From the cell containing the given text, extract its center point as [x, y] coordinate. 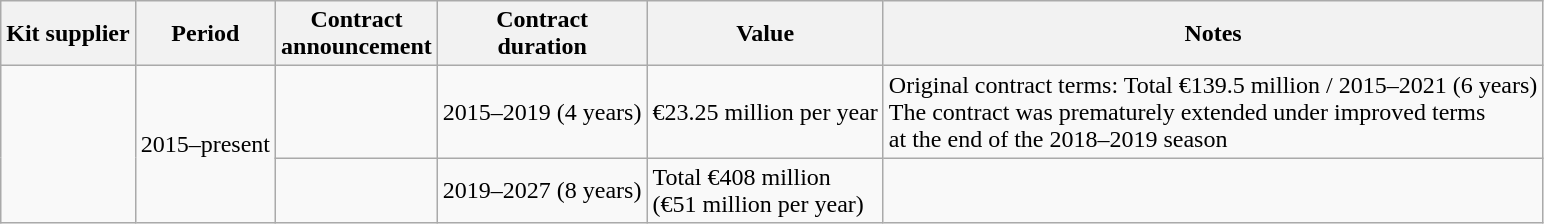
Notes [1212, 34]
Total €408 million(€51 million per year) [765, 190]
Contractannouncement [357, 34]
Contractduration [542, 34]
2015–present [205, 144]
2015–2019 (4 years) [542, 112]
2019–2027 (8 years) [542, 190]
Value [765, 34]
€23.25 million per year [765, 112]
Period [205, 34]
Kit supplier [68, 34]
